Locate the cell with the specified text and output its (x, y) center coordinate. 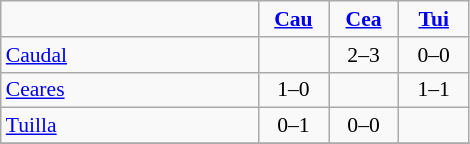
1–1 (434, 90)
Cau (293, 19)
Tuilla (130, 126)
2–3 (363, 55)
Cea (363, 19)
0–1 (293, 126)
1–0 (293, 90)
Tui (434, 19)
Ceares (130, 90)
Caudal (130, 55)
